Pinpoint the cell where the given text exists, returning its (X, Y) midpoint coordinate. 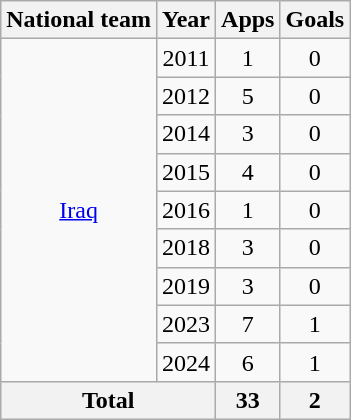
Apps (248, 20)
Year (186, 20)
2018 (186, 248)
2014 (186, 134)
7 (248, 324)
Goals (315, 20)
2011 (186, 58)
2015 (186, 172)
6 (248, 362)
2 (315, 400)
2024 (186, 362)
National team (79, 20)
2023 (186, 324)
2012 (186, 96)
2016 (186, 210)
Iraq (79, 210)
2019 (186, 286)
4 (248, 172)
33 (248, 400)
Total (108, 400)
5 (248, 96)
